Find where the given text appears and provide that cell's center as [X, Y] coordinate. 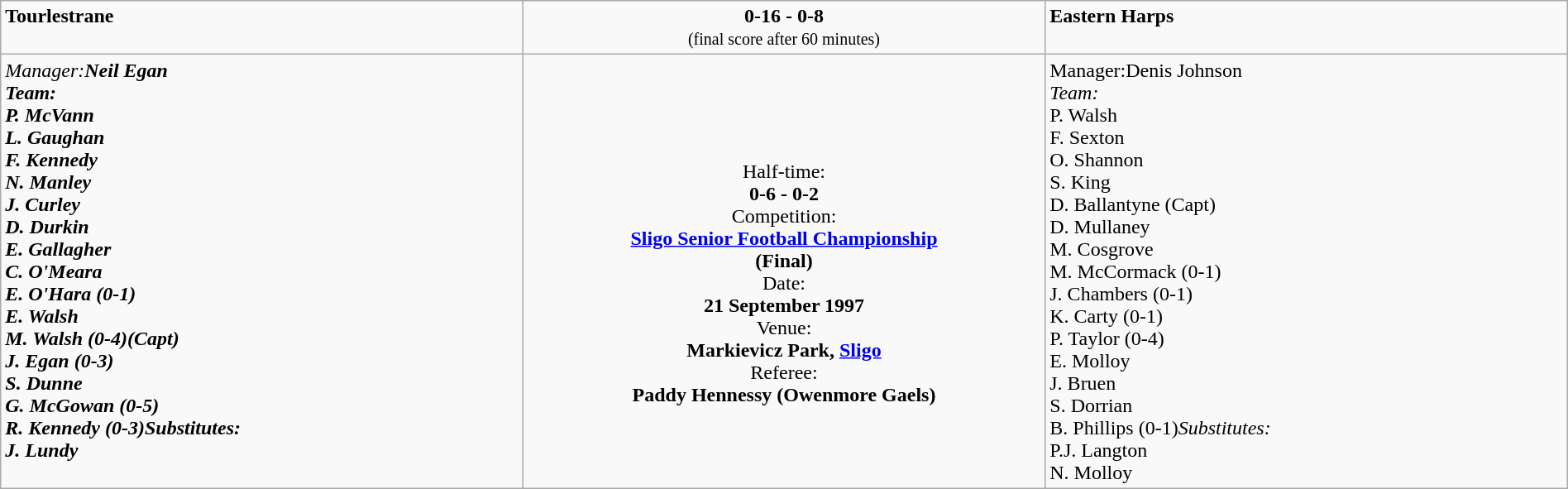
Eastern Harps [1307, 28]
0-16 - 0-8(final score after 60 minutes) [784, 28]
Tourlestrane [262, 28]
